Determine the (x, y) coordinate at the center of the cell enclosing the given text.  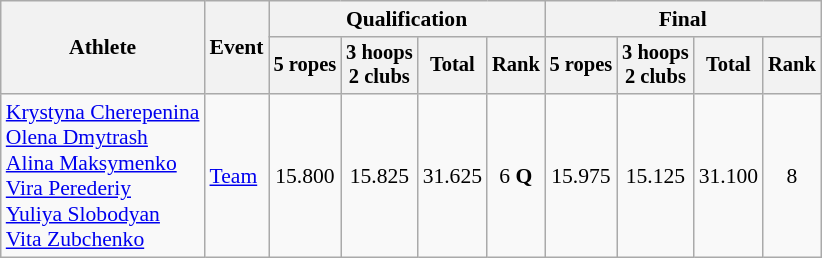
Qualification (407, 19)
6 Q (516, 176)
Krystyna CherepeninaOlena DmytrashAlina MaksymenkoVira PerederiyYuliya SlobodyanVita Zubchenko (103, 176)
Final (683, 19)
15.800 (306, 176)
15.125 (655, 176)
8 (792, 176)
31.625 (452, 176)
Event (236, 48)
31.100 (728, 176)
Athlete (103, 48)
15.975 (582, 176)
Team (236, 176)
15.825 (379, 176)
